Determine the (X, Y) coordinate at the center of the cell enclosing the given text.  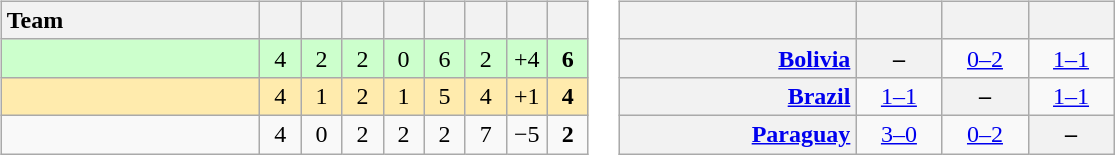
7 (486, 134)
+4 (526, 58)
3–0 (899, 134)
Brazil (738, 96)
Paraguay (738, 134)
+1 (526, 96)
5 (444, 96)
Team (130, 20)
Bolivia (738, 58)
−5 (526, 134)
